Search for the cell housing the specified text and yield its (X, Y) center coordinate. 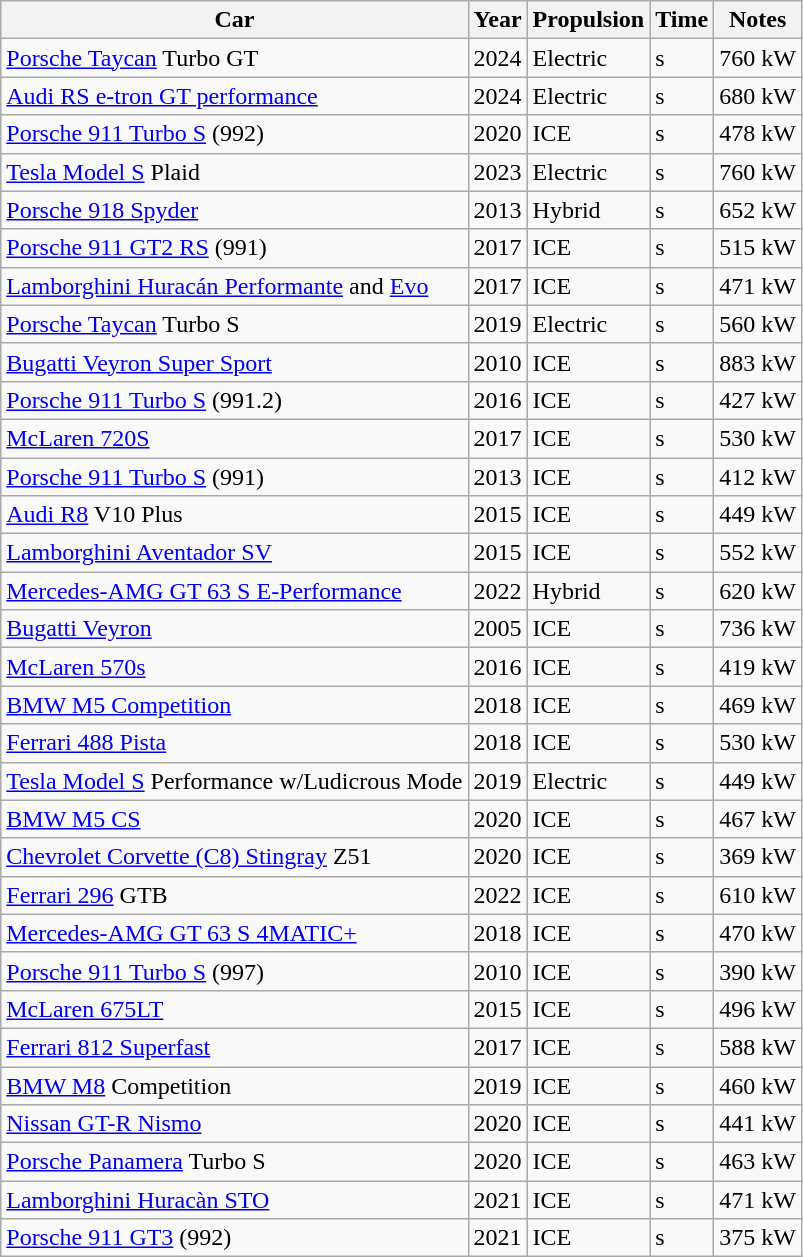
Tesla Model S Performance w/Ludicrous Mode (234, 781)
460 kW (758, 1085)
496 kW (758, 1009)
Lamborghini Huracán Performante and Evo (234, 286)
Porsche Taycan Turbo GT (234, 58)
441 kW (758, 1124)
Lamborghini Huracàn STO (234, 1200)
478 kW (758, 134)
620 kW (758, 591)
Mercedes-AMG GT 63 S E-Performance (234, 591)
McLaren 675LT (234, 1009)
Porsche 911 Turbo S (991.2) (234, 400)
390 kW (758, 971)
Porsche 911 Turbo S (992) (234, 134)
Porsche 911 Turbo S (991) (234, 477)
2023 (498, 172)
BMW M5 Competition (234, 705)
McLaren 570s (234, 667)
Porsche 911 Turbo S (997) (234, 971)
Car (234, 20)
Ferrari 812 Superfast (234, 1047)
552 kW (758, 553)
560 kW (758, 324)
McLaren 720S (234, 438)
Propulsion (588, 20)
Mercedes-AMG GT 63 S 4MATIC+ (234, 933)
470 kW (758, 933)
412 kW (758, 477)
Tesla Model S Plaid (234, 172)
736 kW (758, 629)
Year (498, 20)
Audi RS e-tron GT performance (234, 96)
419 kW (758, 667)
Chevrolet Corvette (C8) Stingray Z51 (234, 857)
Ferrari 296 GTB (234, 895)
Bugatti Veyron (234, 629)
467 kW (758, 819)
515 kW (758, 248)
463 kW (758, 1162)
Porsche 918 Spyder (234, 210)
469 kW (758, 705)
Audi R8 V10 Plus (234, 515)
BMW M5 CS (234, 819)
610 kW (758, 895)
680 kW (758, 96)
883 kW (758, 362)
588 kW (758, 1047)
Ferrari 488 Pista (234, 743)
375 kW (758, 1238)
Porsche Panamera Turbo S (234, 1162)
Bugatti Veyron Super Sport (234, 362)
2005 (498, 629)
Lamborghini Aventador SV (234, 553)
BMW M8 Competition (234, 1085)
Time (682, 20)
427 kW (758, 400)
Notes (758, 20)
Porsche 911 GT2 RS (991) (234, 248)
Nissan GT-R Nismo (234, 1124)
Porsche 911 GT3 (992) (234, 1238)
369 kW (758, 857)
Porsche Taycan Turbo S (234, 324)
652 kW (758, 210)
